Capture the cell that displays the provided text and extract its (X, Y) central coordinate. 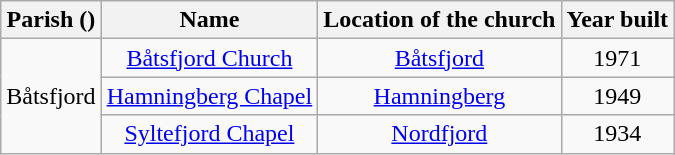
1971 (618, 58)
Location of the church (440, 20)
Parish () (51, 20)
1934 (618, 134)
Hamningberg Chapel (210, 96)
Year built (618, 20)
Hamningberg (440, 96)
Syltefjord Chapel (210, 134)
1949 (618, 96)
Nordfjord (440, 134)
Båtsfjord Church (210, 58)
Name (210, 20)
